Pinpoint the cell where the given text exists, returning its (x, y) midpoint coordinate. 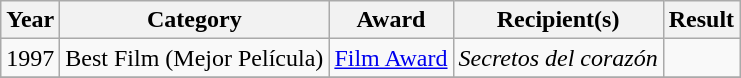
1997 (30, 58)
Best Film (Mejor Película) (194, 58)
Result (701, 20)
Film Award (391, 58)
Recipient(s) (558, 20)
Year (30, 20)
Award (391, 20)
Category (194, 20)
Secretos del corazón (558, 58)
